Locate the cell with the specified text and output its [x, y] center coordinate. 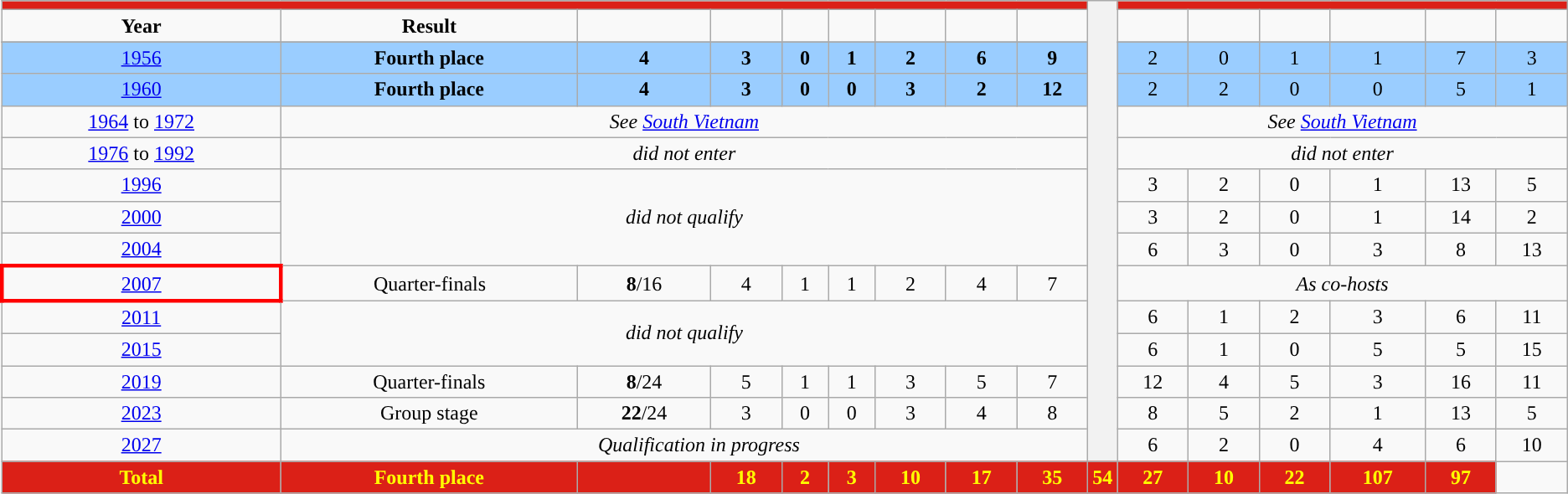
Result [429, 26]
1956 [141, 58]
17 [982, 477]
35 [1052, 477]
Total [141, 477]
8/16 [645, 283]
22/24 [645, 414]
2000 [141, 217]
2007 [141, 283]
97 [1461, 477]
As co-hosts [1342, 283]
9 [1052, 58]
16 [1461, 381]
2019 [141, 381]
27 [1153, 477]
15 [1531, 349]
Qualification in progress [699, 445]
2011 [141, 317]
1976 to 1992 [141, 153]
Year [141, 26]
18 [745, 477]
2027 [141, 445]
1996 [141, 185]
Group stage [429, 414]
1960 [141, 90]
14 [1461, 217]
54 [1102, 477]
22 [1295, 477]
2015 [141, 349]
2004 [141, 250]
107 [1378, 477]
2023 [141, 414]
8/24 [645, 381]
1964 to 1972 [141, 121]
